Find where the given text appears and provide that cell's center as [X, Y] coordinate. 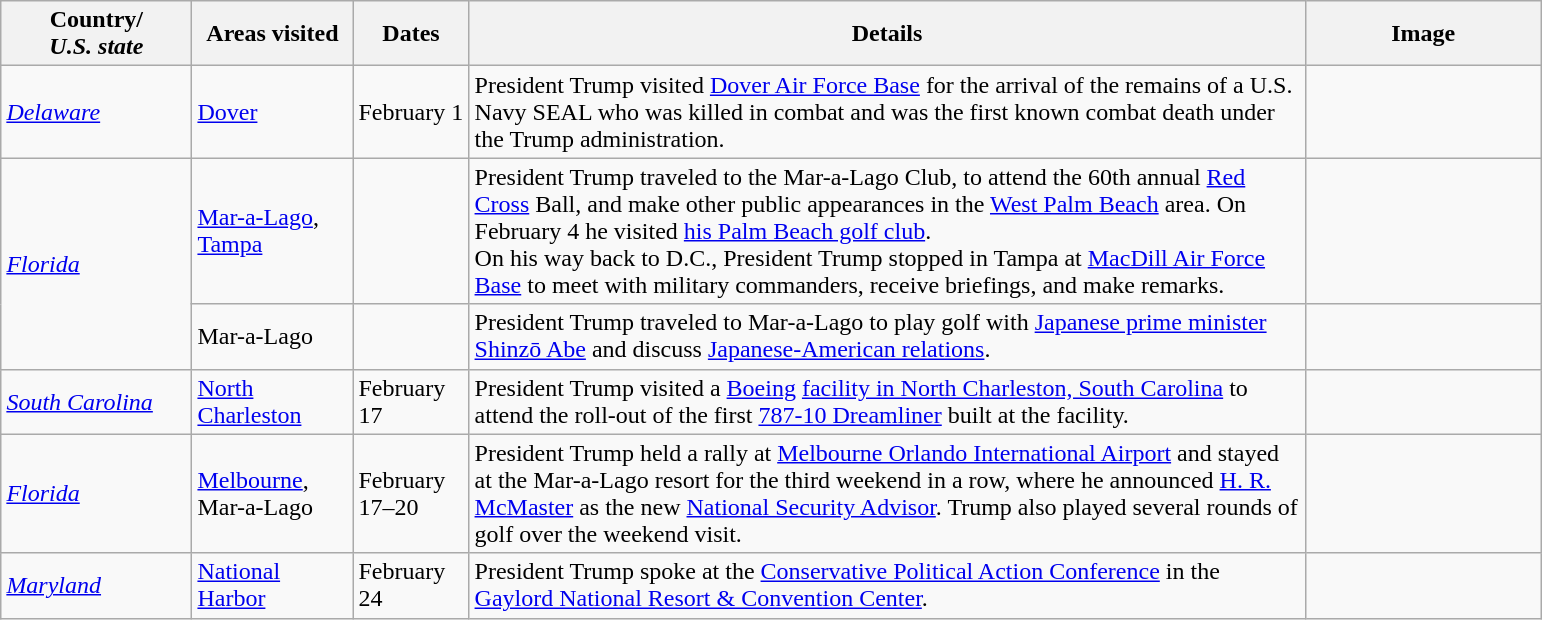
Mar-a-Lago,Tampa [272, 231]
President Trump spoke at the Conservative Political Action Conference in the Gaylord National Resort & Convention Center. [887, 586]
Melbourne, Mar-a-Lago [272, 494]
Image [1423, 34]
Country/U.S. state [96, 34]
Areas visited [272, 34]
February 17–20 [411, 494]
Dates [411, 34]
Maryland [96, 586]
North Charleston [272, 402]
February 24 [411, 586]
February 17 [411, 402]
Delaware [96, 112]
National Harbor [272, 586]
South Carolina [96, 402]
Mar-a-Lago [272, 336]
Details [887, 34]
February 1 [411, 112]
Dover [272, 112]
President Trump traveled to Mar-a-Lago to play golf with Japanese prime minister Shinzō Abe and discuss Japanese-American relations. [887, 336]
